Identify which cell holds the provided text, then report its (x, y) central coordinate. 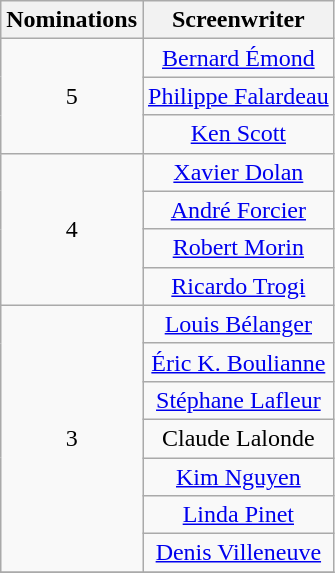
Linda Pinet (238, 515)
Nominations (72, 20)
André Forcier (238, 210)
Stéphane Lafleur (238, 400)
Xavier Dolan (238, 172)
Louis Bélanger (238, 324)
3 (72, 438)
4 (72, 229)
Kim Nguyen (238, 477)
Ken Scott (238, 134)
Philippe Falardeau (238, 96)
Bernard Émond (238, 58)
Robert Morin (238, 248)
Claude Lalonde (238, 438)
Screenwriter (238, 20)
Denis Villeneuve (238, 553)
Ricardo Trogi (238, 286)
Éric K. Boulianne (238, 362)
5 (72, 96)
